Detect which cell encompasses the target text, then output its (X, Y) center coordinate. 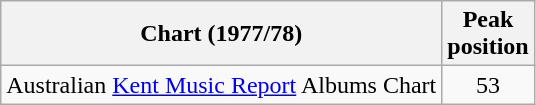
Australian Kent Music Report Albums Chart (222, 85)
Peakposition (488, 34)
53 (488, 85)
Chart (1977/78) (222, 34)
